Output the (x, y) coordinate of the center of the cell containing the given text.  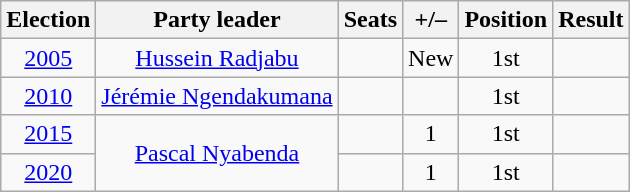
Party leader (217, 20)
2015 (48, 134)
2010 (48, 96)
+/– (431, 20)
Jérémie Ngendakumana (217, 96)
Election (48, 20)
Position (506, 20)
Result (591, 20)
Pascal Nyabenda (217, 153)
2005 (48, 58)
New (431, 58)
2020 (48, 172)
Seats (370, 20)
Hussein Radjabu (217, 58)
